From the cell containing the given text, extract its center point as [x, y] coordinate. 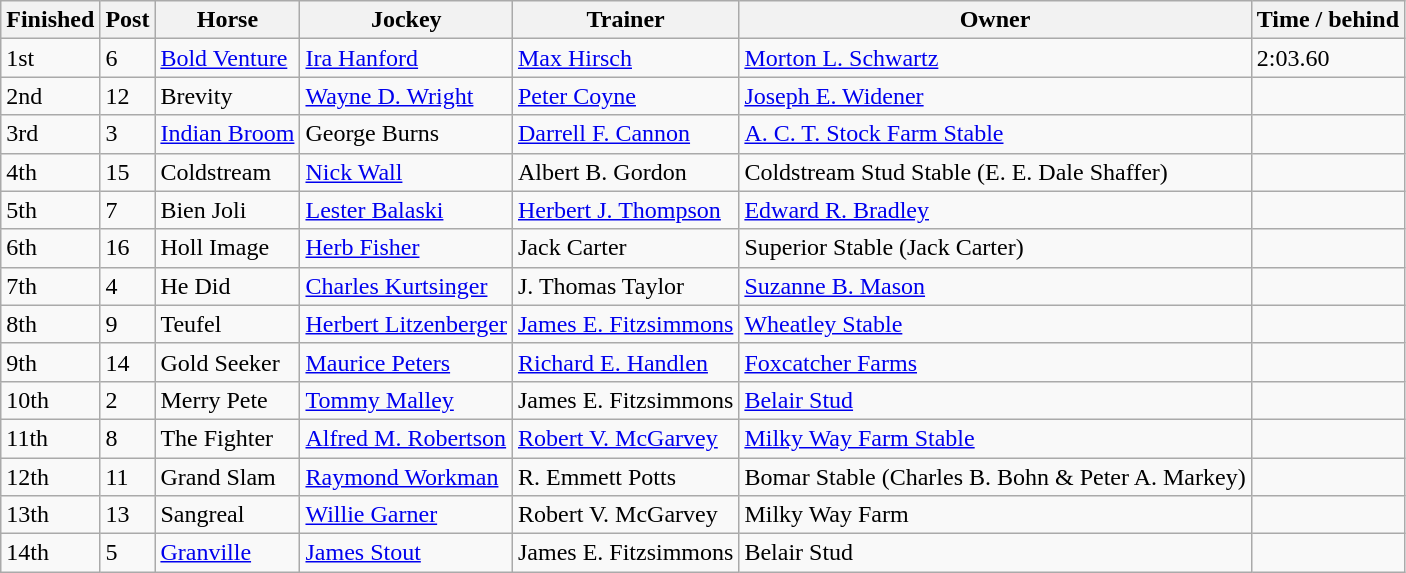
Joseph E. Widener [995, 96]
Darrell F. Cannon [625, 134]
Herbert J. Thompson [625, 210]
3 [128, 134]
3rd [50, 134]
Bold Venture [228, 58]
Bien Joli [228, 210]
Herb Fisher [406, 248]
Max Hirsch [625, 58]
Peter Coyne [625, 96]
Richard E. Handlen [625, 362]
15 [128, 172]
James Stout [406, 553]
Charles Kurtsinger [406, 286]
1st [50, 58]
Horse [228, 20]
10th [50, 400]
He Did [228, 286]
2nd [50, 96]
14 [128, 362]
Superior Stable (Jack Carter) [995, 248]
Sangreal [228, 515]
Coldstream [228, 172]
Alfred M. Robertson [406, 438]
6th [50, 248]
Granville [228, 553]
Holl Image [228, 248]
4th [50, 172]
Maurice Peters [406, 362]
Brevity [228, 96]
Willie Garner [406, 515]
Wayne D. Wright [406, 96]
Milky Way Farm [995, 515]
12 [128, 96]
Jack Carter [625, 248]
Wheatley Stable [995, 324]
Bomar Stable (Charles B. Bohn & Peter A. Markey) [995, 477]
7th [50, 286]
The Fighter [228, 438]
A. C. T. Stock Farm Stable [995, 134]
Morton L. Schwartz [995, 58]
11th [50, 438]
16 [128, 248]
6 [128, 58]
11 [128, 477]
Tommy Malley [406, 400]
13th [50, 515]
Edward R. Bradley [995, 210]
8 [128, 438]
9 [128, 324]
Nick Wall [406, 172]
Trainer [625, 20]
Suzanne B. Mason [995, 286]
R. Emmett Potts [625, 477]
Albert B. Gordon [625, 172]
Merry Pete [228, 400]
7 [128, 210]
Herbert Litzenberger [406, 324]
Owner [995, 20]
14th [50, 553]
9th [50, 362]
4 [128, 286]
George Burns [406, 134]
Foxcatcher Farms [995, 362]
2:03.60 [1328, 58]
Jockey [406, 20]
Teufel [228, 324]
2 [128, 400]
Ira Hanford [406, 58]
8th [50, 324]
Lester Balaski [406, 210]
J. Thomas Taylor [625, 286]
Finished [50, 20]
5 [128, 553]
5th [50, 210]
12th [50, 477]
Coldstream Stud Stable (E. E. Dale Shaffer) [995, 172]
Milky Way Farm Stable [995, 438]
Time / behind [1328, 20]
Grand Slam [228, 477]
Raymond Workman [406, 477]
13 [128, 515]
Post [128, 20]
Gold Seeker [228, 362]
Indian Broom [228, 134]
